Return the [X, Y] coordinate for the center point of the cell that contains the specified text.  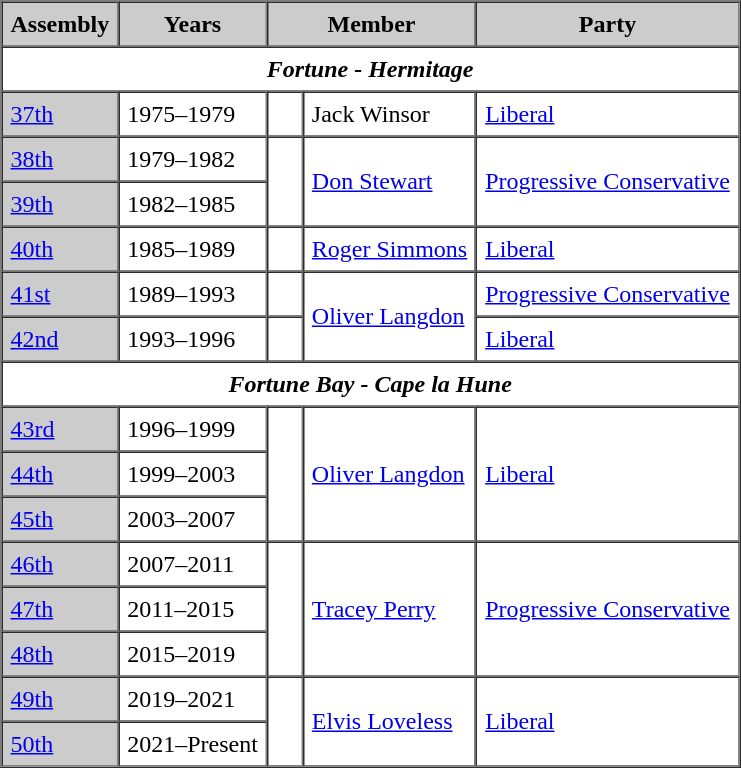
45th [60, 518]
43rd [60, 428]
1985–1989 [192, 248]
50th [60, 744]
2021–Present [192, 744]
1975–1979 [192, 114]
1982–1985 [192, 204]
2015–2019 [192, 654]
1979–1982 [192, 158]
37th [60, 114]
Jack Winsor [390, 114]
44th [60, 474]
Assembly [60, 24]
2019–2021 [192, 698]
Fortune - Hermitage [370, 68]
Elvis Loveless [390, 721]
Tracey Perry [390, 610]
2007–2011 [192, 564]
39th [60, 204]
49th [60, 698]
Roger Simmons [390, 248]
40th [60, 248]
2011–2015 [192, 608]
Member [372, 24]
1999–2003 [192, 474]
1993–1996 [192, 338]
Don Stewart [390, 181]
41st [60, 294]
46th [60, 564]
47th [60, 608]
48th [60, 654]
Party [608, 24]
2003–2007 [192, 518]
42nd [60, 338]
Fortune Bay - Cape la Hune [370, 384]
Years [192, 24]
1989–1993 [192, 294]
1996–1999 [192, 428]
38th [60, 158]
